From the cell containing the given text, extract its center point as (x, y) coordinate. 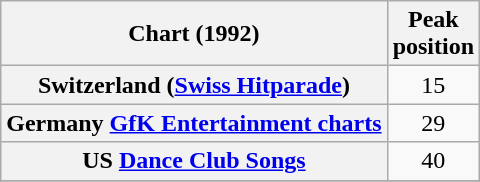
40 (433, 161)
15 (433, 85)
Germany GfK Entertainment charts (194, 123)
US Dance Club Songs (194, 161)
Chart (1992) (194, 34)
29 (433, 123)
Switzerland (Swiss Hitparade) (194, 85)
Peakposition (433, 34)
